Search for the cell housing the specified text and yield its (x, y) center coordinate. 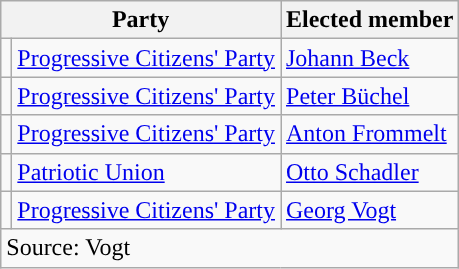
Patriotic Union (146, 172)
Anton Frommelt (369, 134)
Peter Büchel (369, 96)
Johann Beck (369, 58)
Party (141, 20)
Source: Vogt (230, 248)
Georg Vogt (369, 210)
Otto Schadler (369, 172)
Elected member (369, 20)
